Return (X, Y) of the center of cell containing provided text 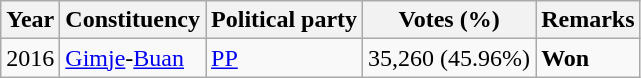
Gimje-Buan (133, 58)
Year (30, 20)
Constituency (133, 20)
Votes (%) (450, 20)
35,260 (45.96%) (450, 58)
PP (284, 58)
2016 (30, 58)
Remarks (588, 20)
Political party (284, 20)
Won (588, 58)
